For the text-containing cell, return its midpoint in (x, y) coordinate format. 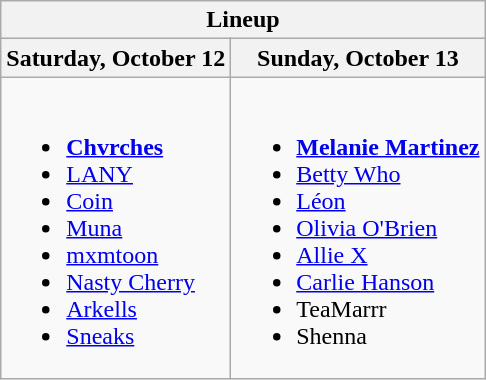
Saturday, October 12 (116, 58)
Lineup (243, 20)
Melanie MartinezBetty WhoLéonOlivia O'BrienAllie XCarlie HansonTeaMarrrShenna (358, 228)
ChvrchesLANYCoinMunamxmtoonNasty CherryArkellsSneaks (116, 228)
Sunday, October 13 (358, 58)
